Return the [x, y] coordinate for the center point of the cell that contains the specified text.  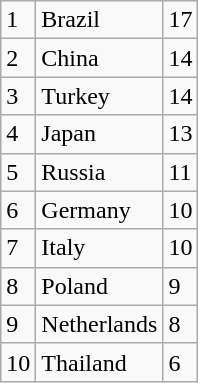
1 [18, 20]
Germany [100, 210]
3 [18, 96]
7 [18, 248]
13 [180, 134]
China [100, 58]
17 [180, 20]
Turkey [100, 96]
11 [180, 172]
2 [18, 58]
Netherlands [100, 324]
Japan [100, 134]
Poland [100, 286]
Italy [100, 248]
Russia [100, 172]
Brazil [100, 20]
Thailand [100, 362]
4 [18, 134]
5 [18, 172]
